Detect which cell encompasses the target text, then output its (X, Y) center coordinate. 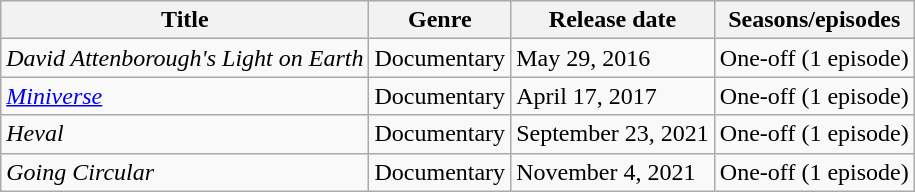
Genre (440, 20)
September 23, 2021 (613, 134)
Heval (185, 134)
Going Circular (185, 172)
Miniverse (185, 96)
Release date (613, 20)
November 4, 2021 (613, 172)
April 17, 2017 (613, 96)
David Attenborough's Light on Earth (185, 58)
Title (185, 20)
Seasons/episodes (814, 20)
May 29, 2016 (613, 58)
